Scan for the cell matching the given text and deliver its [x, y] coordinate at center. 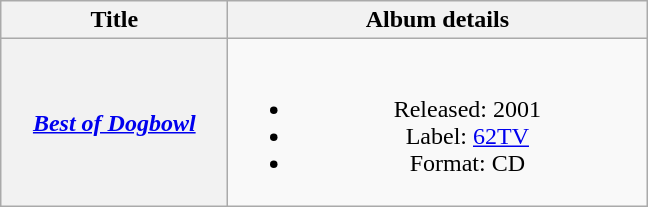
Album details [438, 20]
Best of Dogbowl [114, 122]
Released: 2001Label: 62TVFormat: CD [438, 122]
Title [114, 20]
